Scan for the cell matching the given text and deliver its (x, y) coordinate at center. 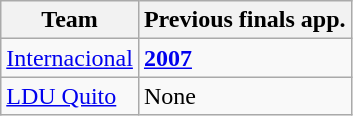
None (244, 96)
2007 (244, 58)
Team (70, 20)
Internacional (70, 58)
LDU Quito (70, 96)
Previous finals app. (244, 20)
